Pinpoint the cell where the given text exists, returning its (X, Y) midpoint coordinate. 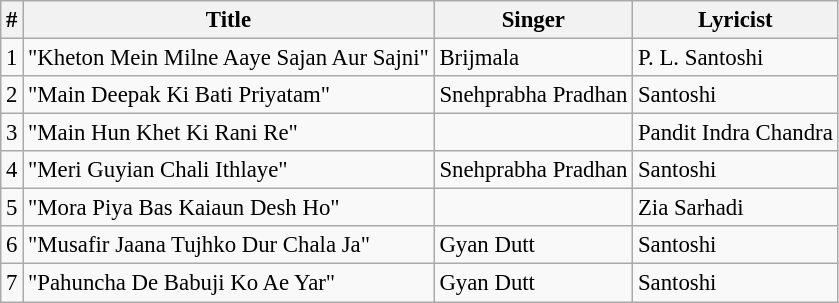
Brijmala (533, 58)
Pandit Indra Chandra (736, 133)
"Main Hun Khet Ki Rani Re" (228, 133)
Lyricist (736, 20)
Title (228, 20)
4 (12, 170)
2 (12, 95)
"Pahuncha De Babuji Ko Ae Yar" (228, 283)
Zia Sarhadi (736, 208)
6 (12, 245)
"Mora Piya Bas Kaiaun Desh Ho" (228, 208)
1 (12, 58)
"Kheton Mein Milne Aaye Sajan Aur Sajni" (228, 58)
"Meri Guyian Chali Ithlaye" (228, 170)
5 (12, 208)
"Musafir Jaana Tujhko Dur Chala Ja" (228, 245)
7 (12, 283)
3 (12, 133)
"Main Deepak Ki Bati Priyatam" (228, 95)
# (12, 20)
P. L. Santoshi (736, 58)
Singer (533, 20)
